Detect which cell encompasses the target text, then output its (x, y) center coordinate. 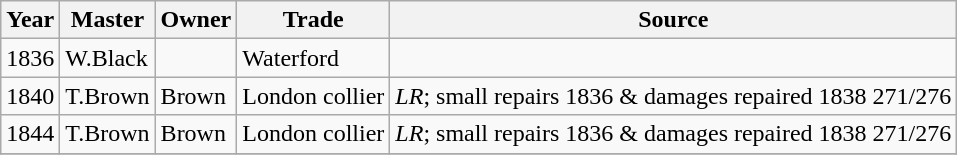
1840 (30, 96)
1844 (30, 134)
W.Black (108, 58)
Owner (196, 20)
Source (674, 20)
Master (108, 20)
Year (30, 20)
Waterford (314, 58)
1836 (30, 58)
Trade (314, 20)
